Locate the cell with the specified text and output its [x, y] center coordinate. 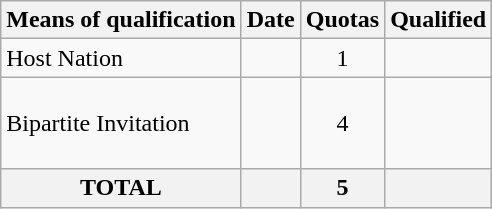
Host Nation [121, 58]
Means of qualification [121, 20]
TOTAL [121, 188]
Qualified [438, 20]
Bipartite Invitation [121, 123]
1 [342, 58]
5 [342, 188]
Date [270, 20]
Quotas [342, 20]
4 [342, 123]
